Determine the [x, y] coordinate at the center of the cell enclosing the given text.  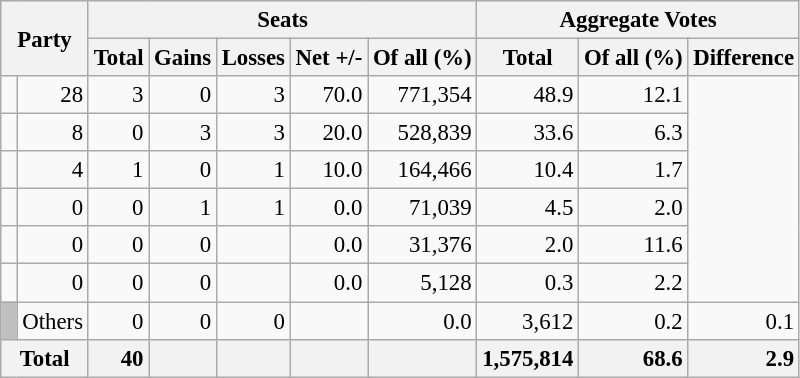
771,354 [422, 95]
Seats [282, 20]
20.0 [328, 133]
2.9 [744, 358]
164,466 [422, 170]
0.1 [744, 321]
2.2 [634, 283]
0.3 [528, 283]
10.4 [528, 170]
Party [45, 38]
71,039 [422, 208]
68.6 [634, 358]
Others [52, 321]
40 [118, 358]
11.6 [634, 245]
70.0 [328, 95]
48.9 [528, 95]
5,128 [422, 283]
Aggregate Votes [638, 20]
28 [52, 95]
6.3 [634, 133]
Difference [744, 58]
8 [52, 133]
12.1 [634, 95]
33.6 [528, 133]
1,575,814 [528, 358]
528,839 [422, 133]
0.2 [634, 321]
4 [52, 170]
Losses [253, 58]
3,612 [528, 321]
10.0 [328, 170]
Net +/- [328, 58]
4.5 [528, 208]
Gains [183, 58]
31,376 [422, 245]
1.7 [634, 170]
